Scan for the cell matching the given text and deliver its [x, y] coordinate at center. 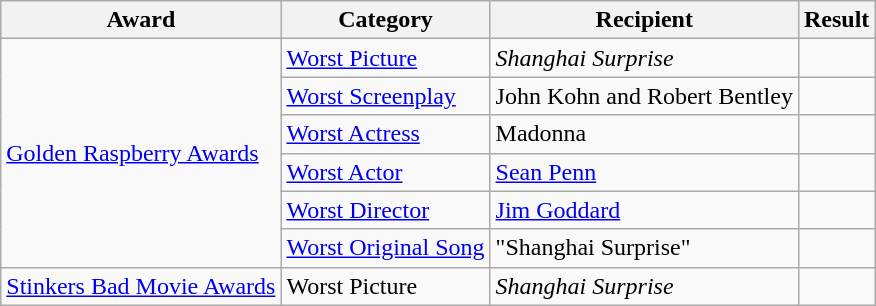
Worst Actor [386, 172]
John Kohn and Robert Bentley [644, 96]
Worst Original Song [386, 248]
Stinkers Bad Movie Awards [141, 286]
Jim Goddard [644, 210]
Sean Penn [644, 172]
Result [836, 20]
Worst Director [386, 210]
Category [386, 20]
Recipient [644, 20]
Award [141, 20]
Madonna [644, 134]
Golden Raspberry Awards [141, 153]
"Shanghai Surprise" [644, 248]
Worst Actress [386, 134]
Worst Screenplay [386, 96]
